Output the [x, y] coordinate of the center of the cell containing the given text.  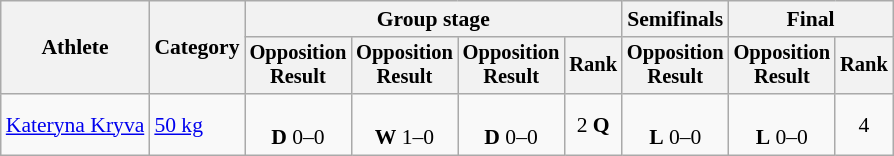
W 1–0 [404, 124]
4 [864, 124]
Category [196, 48]
Final [811, 19]
50 kg [196, 124]
Semifinals [676, 19]
Kateryna Kryva [76, 124]
Athlete [76, 48]
Group stage [434, 19]
2 Q [593, 124]
